Extract the (x, y) coordinate from the center of the cell holding the provided text.  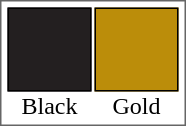
Gold (136, 106)
Black (50, 106)
